Capture the cell that displays the provided text and extract its [X, Y] central coordinate. 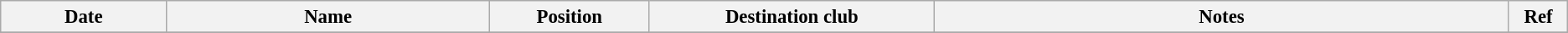
Position [570, 17]
Date [84, 17]
Name [328, 17]
Notes [1222, 17]
Ref [1538, 17]
Destination club [792, 17]
